Pinpoint the cell where the given text exists, returning its (x, y) midpoint coordinate. 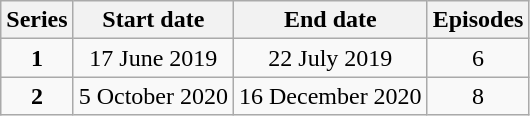
22 July 2019 (330, 58)
Series (37, 20)
16 December 2020 (330, 96)
Start date (153, 20)
End date (330, 20)
1 (37, 58)
8 (478, 96)
6 (478, 58)
Episodes (478, 20)
17 June 2019 (153, 58)
2 (37, 96)
5 October 2020 (153, 96)
